Scan for the cell matching the given text and deliver its [X, Y] coordinate at center. 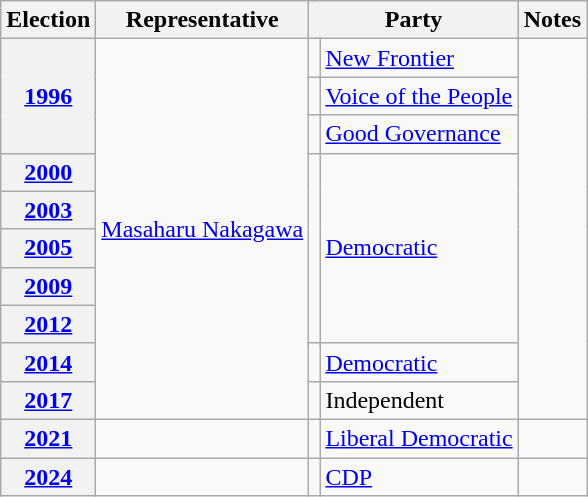
Independent [419, 400]
Representative [202, 20]
2012 [48, 324]
Party [414, 20]
1996 [48, 96]
2003 [48, 210]
2009 [48, 286]
Notes [552, 20]
Liberal Democratic [419, 438]
2000 [48, 172]
2024 [48, 477]
Good Governance [419, 134]
Voice of the People [419, 96]
Masaharu Nakagawa [202, 230]
New Frontier [419, 58]
2017 [48, 400]
Election [48, 20]
2021 [48, 438]
2005 [48, 248]
2014 [48, 362]
CDP [419, 477]
